Locate the cell with the specified text and output its [x, y] center coordinate. 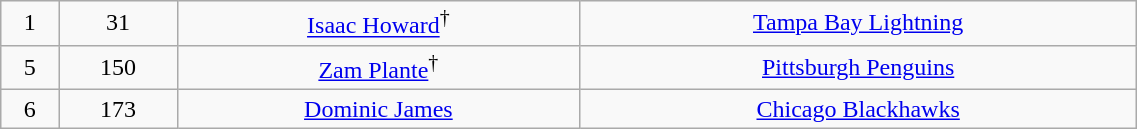
6 [30, 109]
Chicago Blackhawks [858, 109]
31 [118, 24]
1 [30, 24]
Isaac Howard† [378, 24]
5 [30, 68]
150 [118, 68]
Tampa Bay Lightning [858, 24]
Pittsburgh Penguins [858, 68]
Dominic James [378, 109]
173 [118, 109]
Zam Plante† [378, 68]
